Return the [x, y] coordinate for the center point of the cell that contains the specified text.  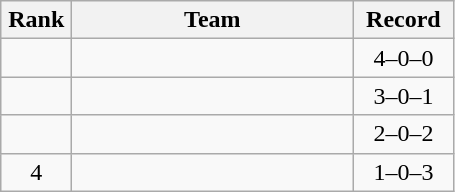
4 [36, 172]
Team [212, 20]
4–0–0 [404, 58]
Record [404, 20]
1–0–3 [404, 172]
Rank [36, 20]
3–0–1 [404, 96]
2–0–2 [404, 134]
